Output the (x, y) coordinate of the center of the cell containing the given text.  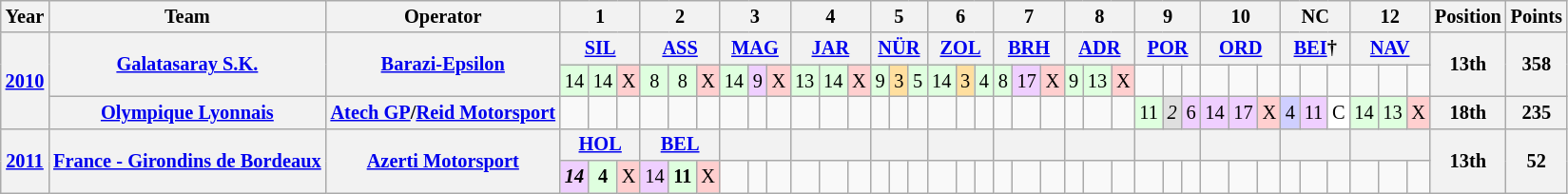
ZOL (960, 48)
358 (1537, 65)
POR (1168, 48)
12 (1389, 16)
Operator (443, 16)
MAG (755, 48)
7 (1029, 16)
NÜR (900, 48)
Azerti Motorsport (443, 160)
BRH (1029, 48)
Points (1537, 16)
Olympique Lyonnais (186, 112)
NC (1315, 16)
10 (1240, 16)
France - Girondins de Bordeaux (186, 160)
2010 (25, 80)
ADR (1099, 48)
Barazi-Epsilon (443, 65)
NAV (1389, 48)
ASS (679, 48)
Year (25, 16)
Position (1468, 16)
BEL (679, 145)
C (1339, 112)
235 (1537, 112)
BEI† (1315, 48)
2011 (25, 160)
52 (1537, 160)
ORD (1240, 48)
Team (186, 16)
1 (600, 16)
JAR (830, 48)
Galatasaray S.K. (186, 65)
HOL (600, 145)
SIL (600, 48)
18th (1468, 112)
Atech GP/Reid Motorsport (443, 112)
